Locate the cell with the specified text and output its [x, y] center coordinate. 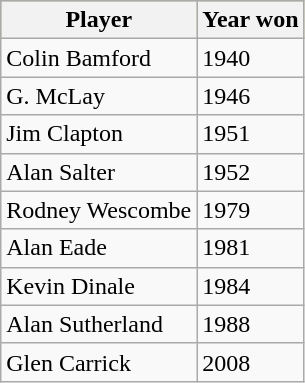
Year won [250, 20]
Rodney Wescombe [99, 210]
1951 [250, 134]
Player [99, 20]
Glen Carrick [99, 362]
Alan Salter [99, 172]
Kevin Dinale [99, 286]
Jim Clapton [99, 134]
Colin Bamford [99, 58]
1981 [250, 248]
2008 [250, 362]
1984 [250, 286]
1952 [250, 172]
Alan Eade [99, 248]
1979 [250, 210]
Alan Sutherland [99, 324]
1988 [250, 324]
1940 [250, 58]
G. McLay [99, 96]
1946 [250, 96]
